Pinpoint the cell where the given text exists, returning its (X, Y) midpoint coordinate. 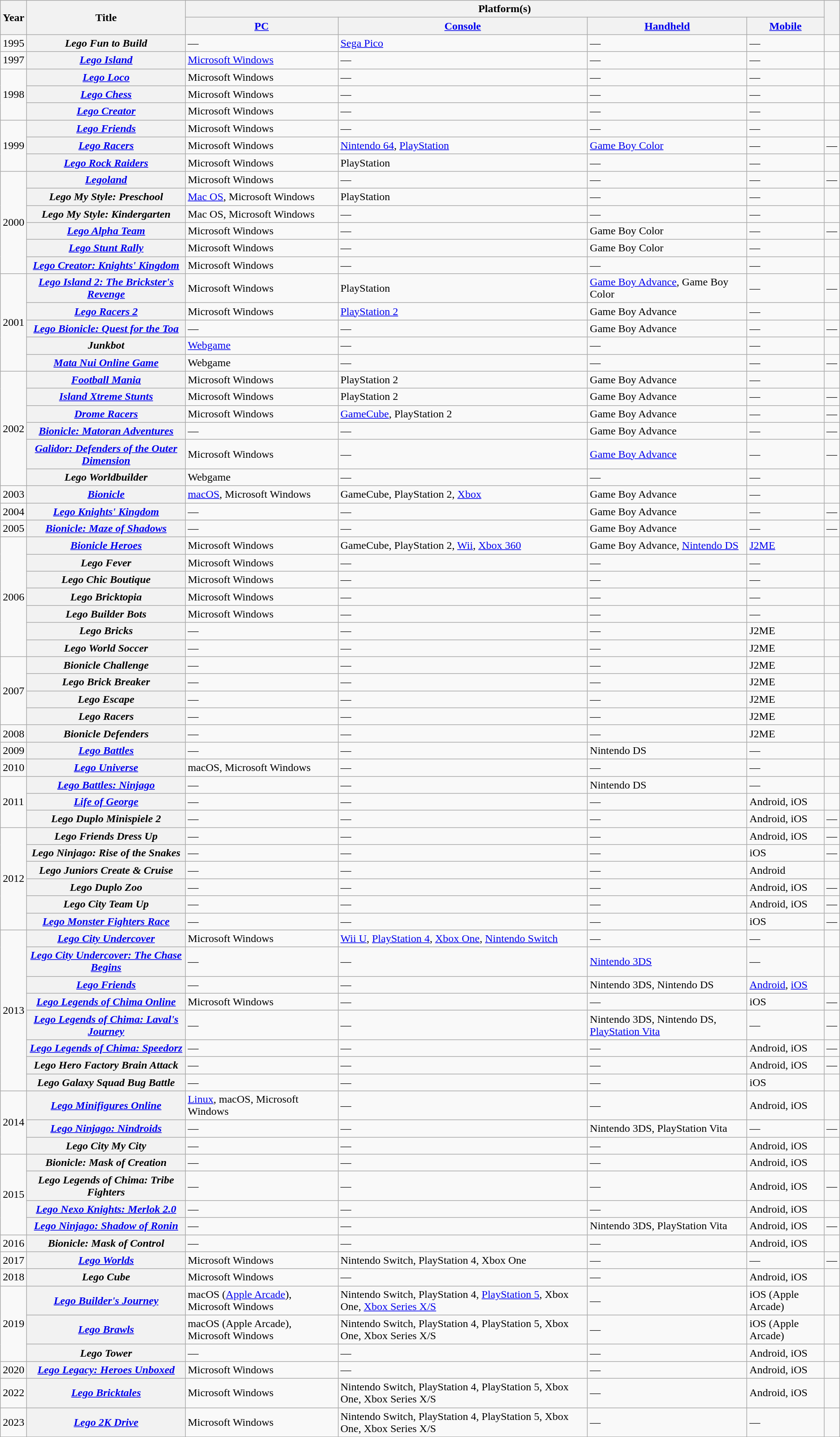
Bionicle: Mask of Control (106, 1243)
Bionicle (106, 494)
Mobile (785, 26)
2022 (13, 1393)
Lego Brick Breaker (106, 682)
Lego Rock Raiders (106, 162)
Lego Racers 2 (106, 311)
Lego Island 2: The Brickster's Revenge (106, 288)
Lego Friends Dress Up (106, 836)
Lego Minifigures Online (106, 1106)
Bionicle: Matoran Adventures (106, 431)
Lego Legends of Chima: Laval's Journey (106, 1025)
1998 (13, 94)
Lego Bricks (106, 631)
2017 (13, 1260)
Lego Ninjago: Rise of the Snakes (106, 853)
Lego Ninjago: Nindroids (106, 1129)
Galidor: Defenders of the Outer Dimension (106, 454)
Lego City Team Up (106, 904)
PC (262, 26)
1997 (13, 60)
Android (785, 870)
Game Boy Advance, Game Boy Color (667, 288)
Lego Brawls (106, 1329)
Lego Legends of Chima: Tribe Fighters (106, 1186)
Lego My Style: Preschool (106, 197)
Console (463, 26)
Lego Stunt Rally (106, 248)
Drome Racers (106, 414)
Lego Cube (106, 1277)
2018 (13, 1277)
Lego Ninjago: Shadow of Ronin (106, 1226)
Lego Duplo Zoo (106, 887)
Lego Bricktales (106, 1393)
Handheld (667, 26)
Bionicle Challenge (106, 665)
Platform(s) (504, 9)
Sega Pico (463, 43)
Lego Galaxy Squad Bug Battle (106, 1082)
2002 (13, 428)
Year (13, 18)
Lego Builder Bots (106, 614)
1995 (13, 43)
Lego 2K Drive (106, 1422)
Nintendo 64, PlayStation (463, 145)
Football Mania (106, 380)
Lego Juniors Create & Cruise (106, 870)
Lego My Style: Kindergarten (106, 214)
2013 (13, 1010)
2009 (13, 750)
Lego Worlds (106, 1260)
Lego Fun to Build (106, 43)
2003 (13, 494)
Linux, macOS, Microsoft Windows (262, 1106)
Lego Chic Boutique (106, 580)
Lego Builder's Journey (106, 1301)
2019 (13, 1323)
Title (106, 18)
2016 (13, 1243)
Lego Bricktopia (106, 597)
Wii U, PlayStation 4, Xbox One, Nintendo Switch (463, 938)
2008 (13, 733)
Bionicle: Mask of Creation (106, 1163)
Bionicle Defenders (106, 733)
Nintendo 3DS (667, 961)
2006 (13, 597)
Lego Nexo Knights: Merlok 2.0 (106, 1209)
Lego Knights' Kingdom (106, 511)
2007 (13, 691)
Bionicle: Maze of Shadows (106, 529)
Bionicle Heroes (106, 546)
Lego Alpha Team (106, 231)
GameCube, PlayStation 2, Xbox (463, 494)
2023 (13, 1422)
Lego Escape (106, 699)
Lego Hero Factory Brain Attack (106, 1065)
2000 (13, 222)
1999 (13, 145)
Nintendo 3DS, Nintendo DS (667, 985)
2005 (13, 529)
Lego Legends of Chima: Speedorz (106, 1048)
Lego Duplo Minispiele 2 (106, 819)
Lego City Undercover (106, 938)
Nintendo 3DS, Nintendo DS, PlayStation Vita (667, 1025)
2011 (13, 802)
2004 (13, 511)
Lego Legends of Chima Online (106, 1002)
Lego Tower (106, 1353)
Lego Universe (106, 767)
Lego World Soccer (106, 648)
Lego Legacy: Heroes Unboxed (106, 1370)
2014 (13, 1123)
Life of George (106, 802)
Lego City Undercover: The Chase Begins (106, 961)
2001 (13, 322)
Lego Bionicle: Quest for the Toa (106, 329)
2020 (13, 1370)
GameCube, PlayStation 2 (463, 414)
2012 (13, 879)
Mata Nui Online Game (106, 363)
Lego City My City (106, 1146)
Lego Battles: Ninjago (106, 785)
2010 (13, 767)
Lego Fever (106, 563)
Lego Island (106, 60)
Lego Worldbuilder (106, 477)
Lego Chess (106, 94)
Nintendo Switch, PlayStation 4, Xbox One (463, 1260)
Lego Creator: Knights' Kingdom (106, 265)
Island Xtreme Stunts (106, 397)
GameCube, PlayStation 2, Wii, Xbox 360 (463, 546)
Lego Creator (106, 111)
Lego Loco (106, 77)
Junkbot (106, 346)
2015 (13, 1195)
Legoland (106, 180)
Lego Monster Fighters Race (106, 921)
Game Boy Advance, Nintendo DS (667, 546)
Lego Battles (106, 750)
